Pinpoint the cell where the given text exists, returning its [x, y] midpoint coordinate. 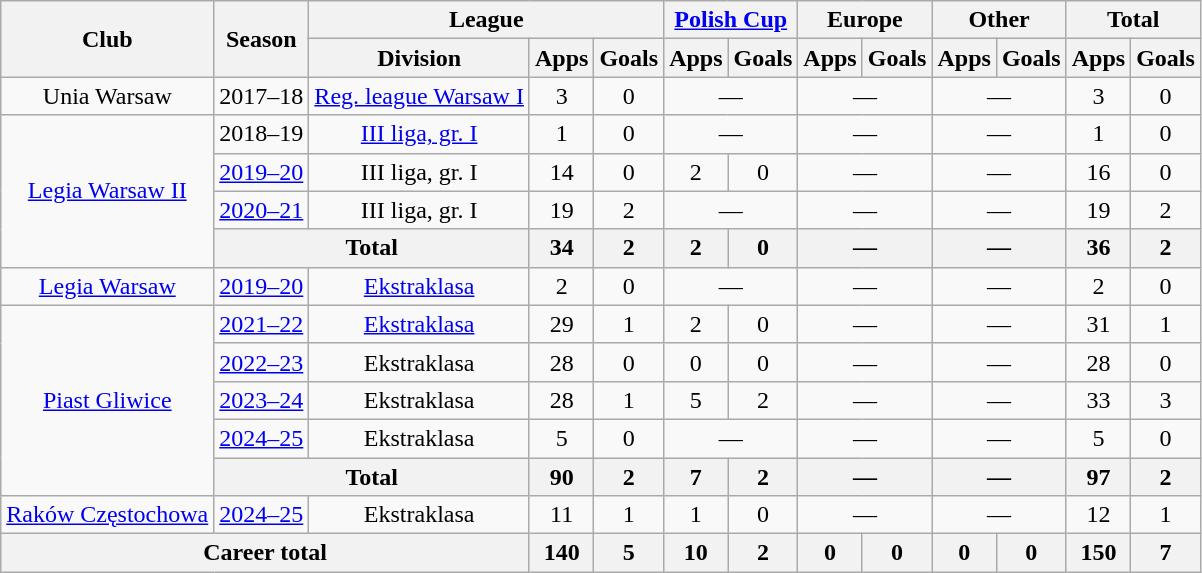
2018–19 [262, 134]
33 [1098, 400]
14 [561, 172]
Legia Warsaw [108, 286]
Season [262, 39]
Club [108, 39]
140 [561, 553]
Reg. league Warsaw I [420, 96]
2017–18 [262, 96]
Raków Częstochowa [108, 515]
90 [561, 477]
Legia Warsaw II [108, 191]
Other [999, 20]
Piast Gliwice [108, 400]
34 [561, 248]
16 [1098, 172]
11 [561, 515]
36 [1098, 248]
12 [1098, 515]
97 [1098, 477]
Division [420, 58]
2023–24 [262, 400]
31 [1098, 324]
10 [696, 553]
League [486, 20]
Polish Cup [731, 20]
Unia Warsaw [108, 96]
2020–21 [262, 210]
2022–23 [262, 362]
2021–22 [262, 324]
Career total [266, 553]
150 [1098, 553]
Europe [865, 20]
29 [561, 324]
